Identify which cell holds the provided text, then report its [x, y] central coordinate. 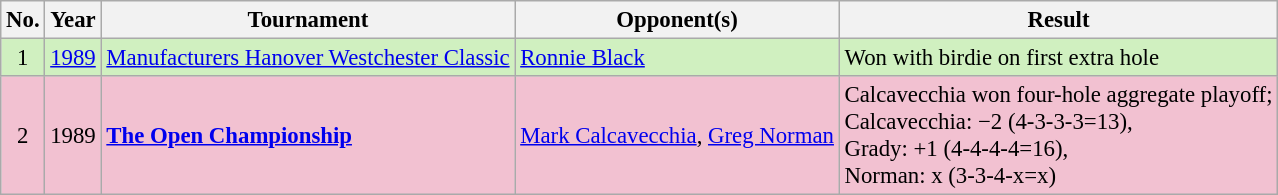
Won with birdie on first extra hole [1058, 58]
1 [23, 58]
Opponent(s) [677, 20]
Ronnie Black [677, 58]
Tournament [308, 20]
Result [1058, 20]
Calcavecchia won four-hole aggregate playoff;Calcavecchia: −2 (4-3-3-3=13),Grady: +1 (4-4-4-4=16),Norman: x (3-3-4-x=x) [1058, 136]
Manufacturers Hanover Westchester Classic [308, 58]
2 [23, 136]
Mark Calcavecchia, Greg Norman [677, 136]
Year [73, 20]
The Open Championship [308, 136]
No. [23, 20]
